Extract the (x, y) coordinate from the center of the cell holding the provided text.  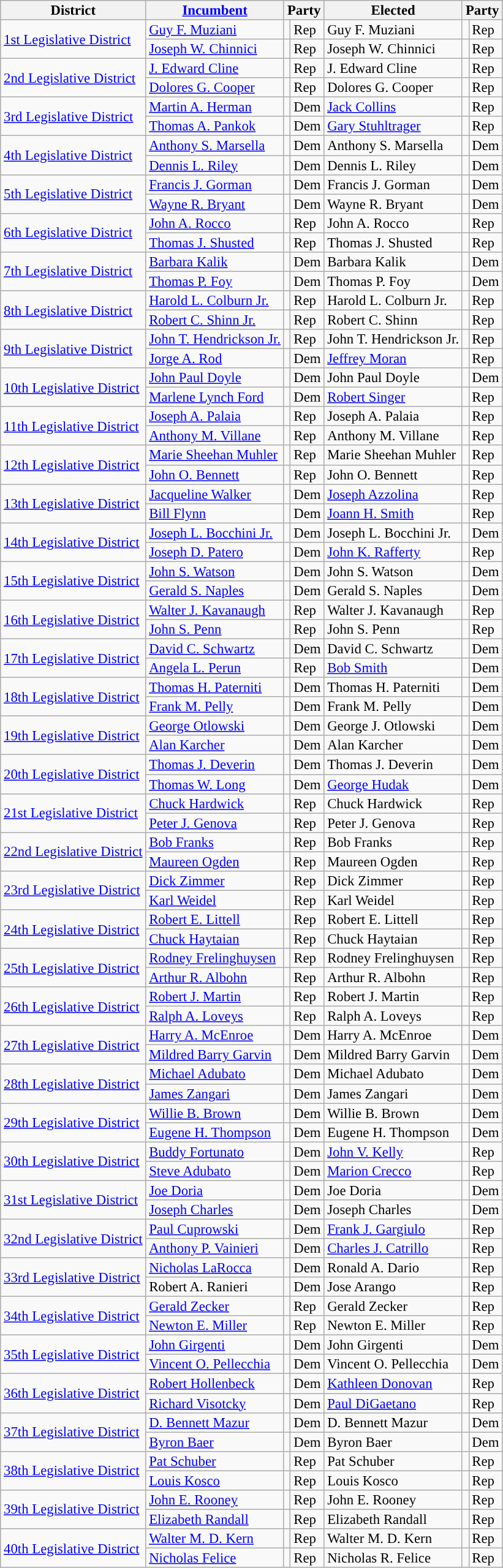
13th Legislative District (74, 503)
9th Legislative District (74, 349)
2nd Legislative District (74, 78)
12th Legislative District (74, 465)
31st Legislative District (74, 1200)
21st Legislative District (74, 813)
38th Legislative District (74, 1471)
35th Legislative District (74, 1354)
Gary Stuhltrager (393, 126)
36th Legislative District (74, 1394)
6th Legislative District (74, 233)
1st Legislative District (74, 39)
Robert Singer (393, 397)
Ronald A. Dario (393, 1268)
Robert C. Shinn (393, 320)
Kathleen Donovan (393, 1384)
Robert C. Shinn Jr. (215, 320)
Marion Crecco (393, 1171)
Anthony P. Vainieri (215, 1248)
Jacqueline Walker (215, 494)
7th Legislative District (74, 272)
15th Legislative District (74, 580)
11th Legislative District (74, 426)
George J. Otlowski (393, 726)
Bob Smith (393, 668)
8th Legislative District (74, 310)
Angela L. Perun (215, 668)
17th Legislative District (74, 659)
Jose Arango (393, 1287)
Joseph D. Patero (215, 552)
14th Legislative District (74, 542)
27th Legislative District (74, 1045)
Paul DiGaetano (393, 1403)
10th Legislative District (74, 387)
Marlene Lynch Ford (215, 397)
District (74, 10)
Jorge A. Rod (215, 359)
George Otlowski (215, 726)
Nicholas LaRocca (215, 1268)
37th Legislative District (74, 1431)
32nd Legislative District (74, 1238)
23rd Legislative District (74, 890)
Thomas W. Long (215, 784)
Charles J. Catrillo (393, 1248)
Robert A. Ranieri (215, 1287)
Jack Collins (393, 107)
Jeffrey Moran (393, 359)
5th Legislative District (74, 193)
Buddy Fortunato (215, 1152)
Richard Visotcky (215, 1403)
25th Legislative District (74, 967)
Nicholas R. Felice (393, 1558)
Elected (393, 10)
Martin A. Herman (215, 107)
16th Legislative District (74, 620)
39th Legislative District (74, 1510)
40th Legislative District (74, 1548)
Bill Flynn (215, 513)
24th Legislative District (74, 929)
20th Legislative District (74, 774)
19th Legislative District (74, 736)
34th Legislative District (74, 1316)
Paul Cuprowski (215, 1229)
Joseph Azzolina (393, 494)
John K. Rafferty (393, 552)
Nicholas Felice (215, 1558)
33rd Legislative District (74, 1277)
26th Legislative District (74, 1007)
28th Legislative District (74, 1084)
3rd Legislative District (74, 116)
Incumbent (215, 10)
Joann H. Smith (393, 513)
18th Legislative District (74, 697)
John V. Kelly (393, 1152)
Thomas A. Pankok (215, 126)
Robert Hollenbeck (215, 1384)
Steve Adubato (215, 1171)
Frank J. Gargiulo (393, 1229)
30th Legislative District (74, 1161)
22nd Legislative District (74, 851)
George Hudak (393, 784)
4th Legislative District (74, 156)
29th Legislative District (74, 1123)
